From the cell containing the given text, extract its center point as (X, Y) coordinate. 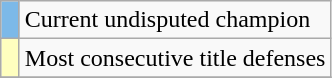
Current undisputed champion (175, 20)
Most consecutive title defenses (175, 58)
